Return the [x, y] coordinate for the center point of the cell that contains the specified text.  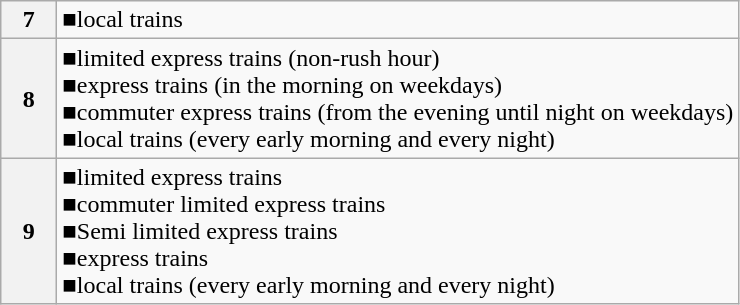
■local trains [398, 20]
7 [29, 20]
9 [29, 231]
■limited express trains■commuter limited express trains■Semi limited express trains■express trains■local trains (every early morning and every night) [398, 231]
8 [29, 98]
